Determine the (X, Y) coordinate at the center of the cell enclosing the given text.  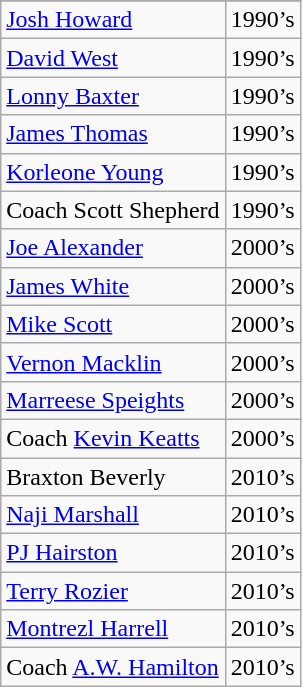
David West (113, 58)
Terry Rozier (113, 591)
Coach Kevin Keatts (113, 438)
Lonny Baxter (113, 96)
Coach Scott Shepherd (113, 210)
Vernon Macklin (113, 362)
PJ Hairston (113, 553)
Mike Scott (113, 324)
Josh Howard (113, 20)
Montrezl Harrell (113, 629)
Braxton Beverly (113, 477)
James White (113, 286)
James Thomas (113, 134)
Korleone Young (113, 172)
Naji Marshall (113, 515)
Marreese Speights (113, 400)
Joe Alexander (113, 248)
Coach A.W. Hamilton (113, 667)
